Capture the cell that displays the provided text and extract its (x, y) central coordinate. 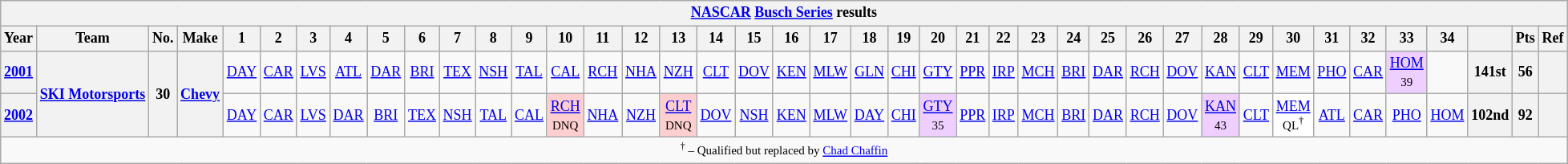
MEMQL† (1293, 116)
92 (1526, 116)
Pts (1526, 39)
MEM (1293, 72)
11 (603, 39)
2 (278, 39)
22 (1004, 39)
141st (1490, 72)
15 (754, 39)
5 (386, 39)
23 (1038, 39)
HOM (1448, 116)
24 (1074, 39)
6 (422, 39)
29 (1255, 39)
12 (641, 39)
21 (973, 39)
32 (1368, 39)
8 (494, 39)
4 (348, 39)
Year (19, 39)
13 (678, 39)
NASCAR Busch Series results (784, 13)
56 (1526, 72)
SKI Motorsports (92, 94)
HOM39 (1406, 72)
31 (1332, 39)
KAN43 (1221, 116)
3 (313, 39)
18 (869, 39)
CLTDNQ (678, 116)
No. (164, 39)
Team (92, 39)
28 (1221, 39)
2001 (19, 72)
19 (903, 39)
26 (1145, 39)
KAN (1221, 72)
GTY35 (938, 116)
GTY (938, 72)
20 (938, 39)
† – Qualified but replaced by Chad Chaffin (784, 150)
RCHDNQ (565, 116)
9 (529, 39)
33 (1406, 39)
34 (1448, 39)
25 (1108, 39)
GLN (869, 72)
7 (457, 39)
14 (716, 39)
27 (1182, 39)
10 (565, 39)
16 (791, 39)
102nd (1490, 116)
Chevy (200, 94)
1 (241, 39)
17 (830, 39)
2002 (19, 116)
Ref (1553, 39)
Make (200, 39)
